Output the [X, Y] coordinate of the center of the cell containing the given text.  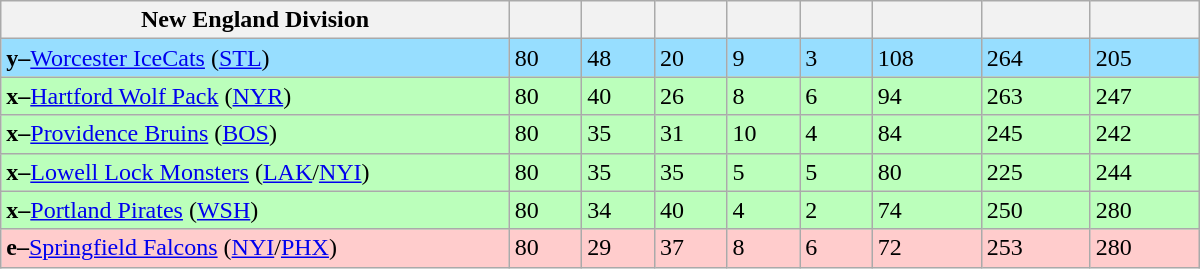
x–Lowell Lock Monsters (LAK/NYI) [255, 172]
29 [618, 248]
264 [1036, 58]
225 [1036, 172]
205 [1144, 58]
e–Springfield Falcons (NYI/PHX) [255, 248]
20 [690, 58]
245 [1036, 134]
250 [1036, 210]
72 [926, 248]
2 [836, 210]
x–Hartford Wolf Pack (NYR) [255, 96]
x–Providence Bruins (BOS) [255, 134]
26 [690, 96]
74 [926, 210]
48 [618, 58]
84 [926, 134]
y–Worcester IceCats (STL) [255, 58]
242 [1144, 134]
34 [618, 210]
37 [690, 248]
244 [1144, 172]
10 [764, 134]
x–Portland Pirates (WSH) [255, 210]
31 [690, 134]
263 [1036, 96]
94 [926, 96]
247 [1144, 96]
3 [836, 58]
108 [926, 58]
253 [1036, 248]
New England Division [255, 20]
9 [764, 58]
